Locate the cell with the specified text and output its [X, Y] center coordinate. 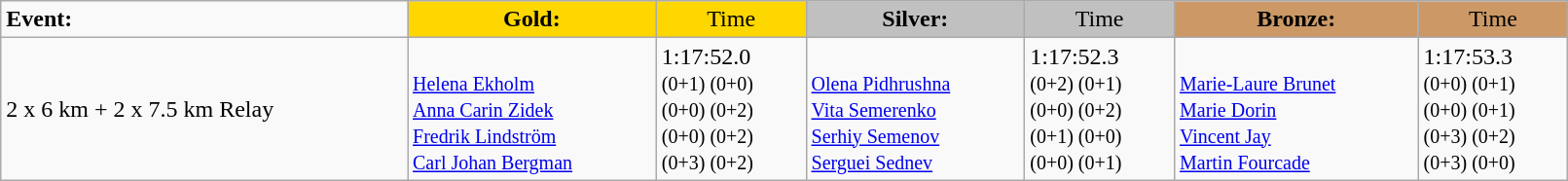
Marie-Laure BrunetMarie DorinVincent JayMartin Fourcade [1296, 109]
1:17:52.0(0+1) (0+0)(0+0) (0+2)(0+0) (0+2)(0+3) (0+2) [731, 109]
2 x 6 km + 2 x 7.5 km Relay [204, 109]
Helena EkholmAnna Carin ZidekFredrik LindströmCarl Johan Bergman [531, 109]
Silver: [915, 19]
1:17:53.3(0+0) (0+1)(0+0) (0+1)(0+3) (0+2)(0+3) (0+0) [1493, 109]
Olena PidhrushnaVita SemerenkoSerhiy SemenovSerguei Sednev [915, 109]
1:17:52.3(0+2) (0+1)(0+0) (0+2)(0+1) (0+0)(0+0) (0+1) [1100, 109]
Gold: [531, 19]
Event: [204, 19]
Bronze: [1296, 19]
